Pinpoint the cell where the given text exists, returning its [X, Y] midpoint coordinate. 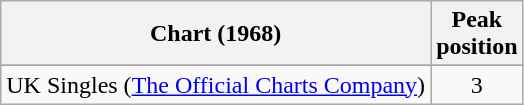
UK Singles (The Official Charts Company) [216, 85]
Peakposition [477, 34]
Chart (1968) [216, 34]
3 [477, 85]
